Extract the [X, Y] coordinate from the center of the cell holding the provided text.  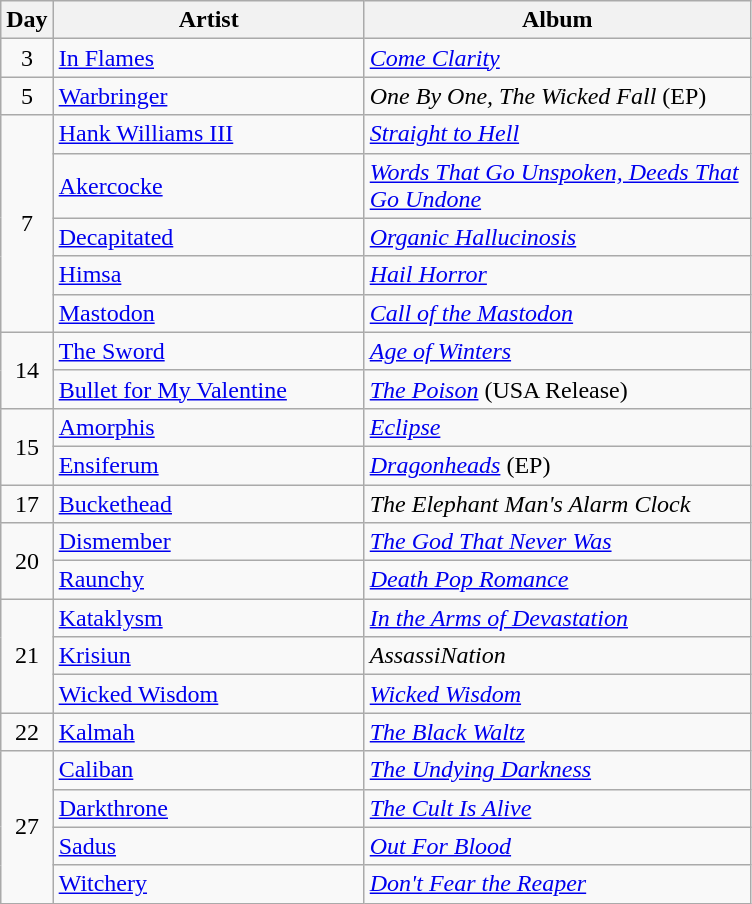
Amorphis [208, 427]
In Flames [208, 58]
The God That Never Was [557, 542]
Eclipse [557, 427]
3 [27, 58]
The Poison (USA Release) [557, 389]
Mastodon [208, 313]
The Black Waltz [557, 732]
Dragonheads (EP) [557, 465]
Organic Hallucinosis [557, 237]
Don't Fear the Reaper [557, 884]
Day [27, 20]
Witchery [208, 884]
The Undying Darkness [557, 770]
Come Clarity [557, 58]
17 [27, 503]
Sadus [208, 846]
Death Pop Romance [557, 580]
Album [557, 20]
The Cult Is Alive [557, 808]
Kataklysm [208, 618]
15 [27, 446]
AssassiNation [557, 656]
Straight to Hell [557, 134]
Akercocke [208, 186]
Himsa [208, 275]
Warbringer [208, 96]
In the Arms of Devastation [557, 618]
Caliban [208, 770]
The Sword [208, 351]
Hank Williams III [208, 134]
Call of the Mastodon [557, 313]
21 [27, 656]
Krisiun [208, 656]
22 [27, 732]
Artist [208, 20]
Kalmah [208, 732]
Bullet for My Valentine [208, 389]
7 [27, 224]
20 [27, 561]
Darkthrone [208, 808]
Words That Go Unspoken, Deeds That Go Undone [557, 186]
Ensiferum [208, 465]
Out For Blood [557, 846]
The Elephant Man's Alarm Clock [557, 503]
Dismember [208, 542]
Age of Winters [557, 351]
Hail Horror [557, 275]
Buckethead [208, 503]
One By One, The Wicked Fall (EP) [557, 96]
Decapitated [208, 237]
Raunchy [208, 580]
14 [27, 370]
5 [27, 96]
27 [27, 827]
